Return [X, Y] of the center of cell containing provided text 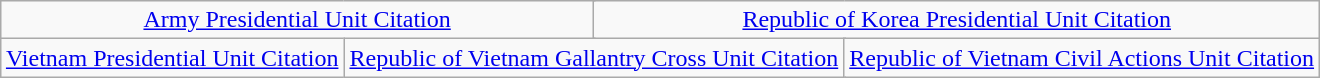
Republic of Vietnam Civil Actions Unit Citation [1082, 58]
Republic of Korea Presidential Unit Citation [957, 20]
Army Presidential Unit Citation [296, 20]
Vietnam Presidential Unit Citation [172, 58]
Republic of Vietnam Gallantry Cross Unit Citation [594, 58]
